Identify which cell holds the provided text, then report its [x, y] central coordinate. 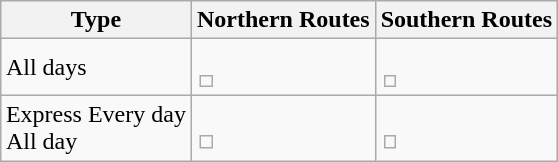
Northern Routes [283, 20]
Express Every dayAll day [96, 128]
All days [96, 68]
Type [96, 20]
Southern Routes [466, 20]
